Return the (x, y) coordinate for the center point of the cell that contains the specified text.  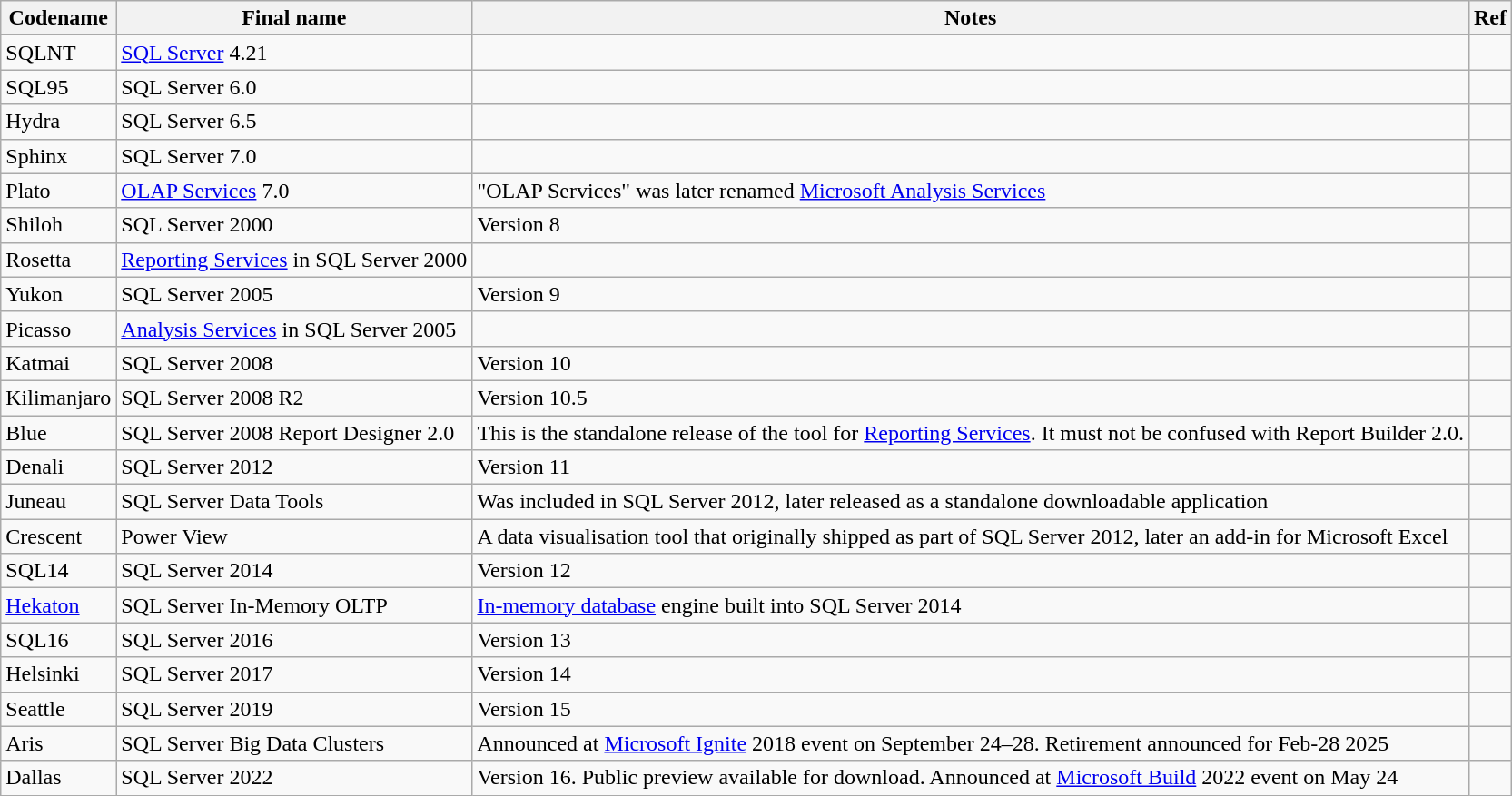
SQL Server 2016 (294, 640)
SQL Server Data Tools (294, 502)
SQL Server 2008 R2 (294, 398)
Katmai (58, 363)
Version 14 (971, 674)
Version 13 (971, 640)
SQL Server 2008 (294, 363)
Version 15 (971, 709)
Notes (971, 18)
Announced at Microsoft Ignite 2018 event on September 24–28. Retirement announced for Feb-28 2025 (971, 743)
Aris (58, 743)
SQL Server 4.21 (294, 53)
SQLNT (58, 53)
SQL Server 6.5 (294, 122)
Version 8 (971, 225)
Reporting Services in SQL Server 2000 (294, 260)
Seattle (58, 709)
Plato (58, 191)
SQL Server Big Data Clusters (294, 743)
SQL Server 2014 (294, 571)
SQL Server 7.0 (294, 156)
Analysis Services in SQL Server 2005 (294, 329)
SQL Server 2019 (294, 709)
SQL95 (58, 87)
Shiloh (58, 225)
Version 9 (971, 294)
A data visualisation tool that originally shipped as part of SQL Server 2012, later an add-in for Microsoft Excel (971, 536)
Codename (58, 18)
SQL Server 2017 (294, 674)
Crescent (58, 536)
Picasso (58, 329)
Version 10.5 (971, 398)
This is the standalone release of the tool for Reporting Services. It must not be confused with Report Builder 2.0. (971, 433)
SQL Server 2022 (294, 778)
Was included in SQL Server 2012, later released as a standalone downloadable application (971, 502)
Hekaton (58, 605)
SQL Server In-Memory OLTP (294, 605)
Power View (294, 536)
Hydra (58, 122)
Version 11 (971, 467)
Yukon (58, 294)
Dallas (58, 778)
Blue (58, 433)
Kilimanjaro (58, 398)
Helsinki (58, 674)
Version 16. Public preview available for download. Announced at Microsoft Build 2022 event on May 24 (971, 778)
In-memory database engine built into SQL Server 2014 (971, 605)
SQL14 (58, 571)
Rosetta (58, 260)
"OLAP Services" was later renamed Microsoft Analysis Services (971, 191)
SQL Server 2008 Report Designer 2.0 (294, 433)
Juneau (58, 502)
Final name (294, 18)
Version 12 (971, 571)
OLAP Services 7.0 (294, 191)
SQL Server 2012 (294, 467)
SQL Server 2000 (294, 225)
Sphinx (58, 156)
Ref (1489, 18)
SQL Server 2005 (294, 294)
SQL Server 6.0 (294, 87)
Denali (58, 467)
SQL16 (58, 640)
Version 10 (971, 363)
